Provide the (x, y) coordinate of the cell's center where the given text is located.  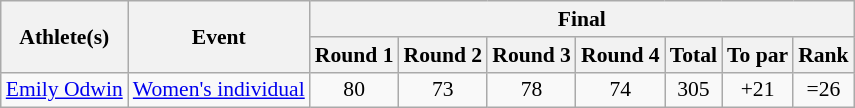
78 (532, 90)
Women's individual (219, 90)
305 (694, 90)
Emily Odwin (64, 90)
74 (620, 90)
Round 1 (354, 55)
To par (758, 55)
73 (444, 90)
Rank (824, 55)
Final (582, 19)
Round 4 (620, 55)
Athlete(s) (64, 36)
=26 (824, 90)
Round 2 (444, 55)
+21 (758, 90)
80 (354, 90)
Event (219, 36)
Total (694, 55)
Round 3 (532, 55)
